Identify which cell holds the provided text, then report its [x, y] central coordinate. 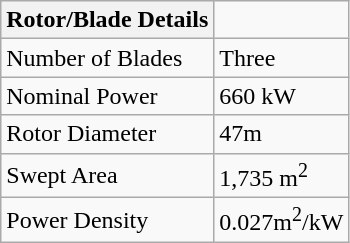
47m [282, 134]
Nominal Power [108, 96]
Rotor Diameter [108, 134]
Swept Area [108, 176]
Number of Blades [108, 58]
660 kW [282, 96]
Rotor/Blade Details [108, 20]
Power Density [108, 220]
1,735 m2 [282, 176]
0.027m2/kW [282, 220]
Three [282, 58]
